Pinpoint the cell where the given text exists, returning its (x, y) midpoint coordinate. 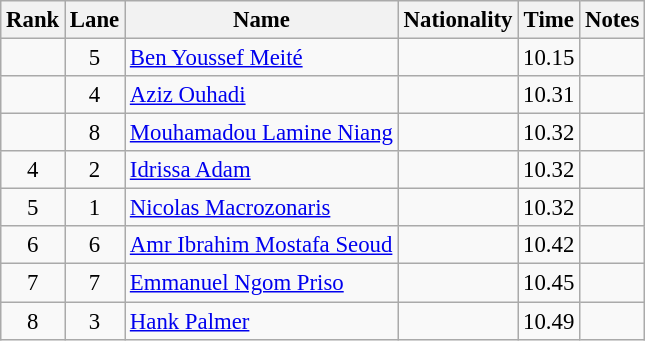
10.42 (549, 245)
Emmanuel Ngom Priso (262, 283)
10.15 (549, 58)
Rank (33, 20)
10.49 (549, 321)
Ben Youssef Meité (262, 58)
Notes (612, 20)
1 (95, 208)
Time (549, 20)
10.45 (549, 283)
Lane (95, 20)
Hank Palmer (262, 321)
Nicolas Macrozonaris (262, 208)
Name (262, 20)
Idrissa Adam (262, 170)
3 (95, 321)
Mouhamadou Lamine Niang (262, 133)
Nationality (458, 20)
2 (95, 170)
Aziz Ouhadi (262, 95)
Amr Ibrahim Mostafa Seoud (262, 245)
10.31 (549, 95)
